Pinpoint the cell where the given text exists, returning its [X, Y] midpoint coordinate. 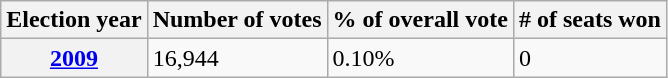
0.10% [420, 58]
# of seats won [590, 20]
16,944 [237, 58]
Election year [74, 20]
% of overall vote [420, 20]
0 [590, 58]
2009 [74, 58]
Number of votes [237, 20]
